Scan for the cell matching the given text and deliver its (X, Y) coordinate at center. 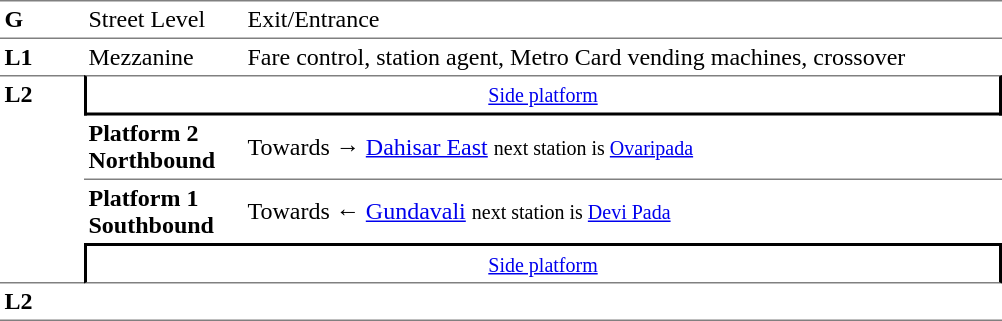
L2 (42, 179)
Towards → Dahisar East next station is Ovaripada (622, 148)
Towards ← Gundavali next station is Devi Pada (622, 212)
L1 (42, 57)
Platform 1Southbound (164, 212)
Fare control, station agent, Metro Card vending machines, crossover (622, 57)
Platform 2Northbound (164, 148)
Mezzanine (164, 57)
G (42, 20)
Exit/Entrance (622, 20)
Street Level (164, 20)
